Scan for the cell matching the given text and deliver its (X, Y) coordinate at center. 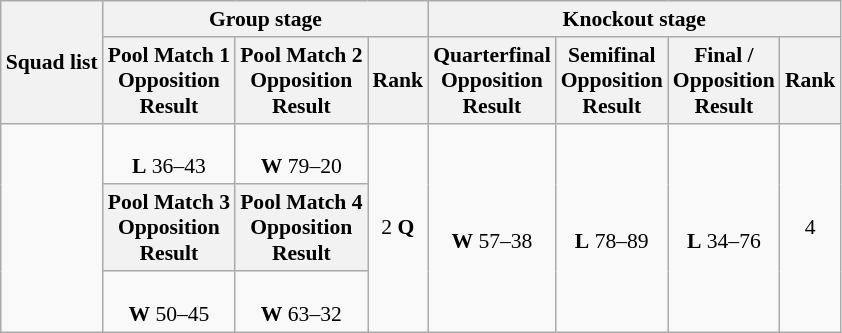
Final / OppositionResult (724, 80)
QuarterfinalOppositionResult (492, 80)
2 Q (398, 228)
Pool Match 1OppositionResult (169, 80)
W 50–45 (169, 302)
Squad list (52, 62)
L 36–43 (169, 154)
L 34–76 (724, 228)
W 57–38 (492, 228)
L 78–89 (612, 228)
W 63–32 (301, 302)
Pool Match 4OppositionResult (301, 228)
Pool Match 3OppositionResult (169, 228)
Knockout stage (634, 19)
W 79–20 (301, 154)
Pool Match 2OppositionResult (301, 80)
SemifinalOppositionResult (612, 80)
Group stage (266, 19)
4 (810, 228)
